Return [X, Y] of the center of cell containing provided text 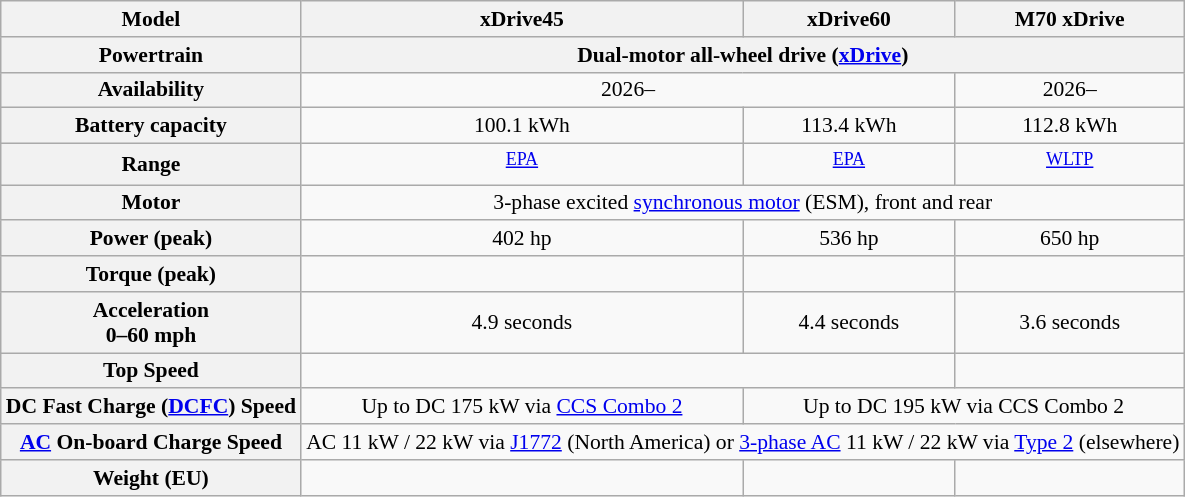
Top Speed [151, 371]
WLTP [1070, 164]
Up to DC 175 kW via CCS Combo 2 [522, 407]
536 hp [849, 239]
Up to DC 195 kW via CCS Combo 2 [964, 407]
3-phase excited synchronous motor (ESM), front and rear [742, 203]
Dual-motor all-wheel drive (xDrive) [742, 55]
Model [151, 19]
M70 xDrive [1070, 19]
Weight (EU) [151, 478]
112.8 kWh [1070, 126]
Power (peak) [151, 239]
DC Fast Charge (DCFC) Speed [151, 407]
Torque (peak) [151, 274]
100.1 kWh [522, 126]
3.6 seconds [1070, 322]
xDrive45 [522, 19]
Availability [151, 90]
Battery capacity [151, 126]
4.9 seconds [522, 322]
AC 11 kW / 22 kW via J1772 (North America) or 3-phase AC 11 kW / 22 kW via Type 2 (elsewhere) [742, 442]
AC On-board Charge Speed [151, 442]
Range [151, 164]
Acceleration0–60 mph [151, 322]
Powertrain [151, 55]
113.4 kWh [849, 126]
402 hp [522, 239]
xDrive60 [849, 19]
650 hp [1070, 239]
4.4 seconds [849, 322]
Motor [151, 203]
